Return (x, y) of the center of cell containing provided text 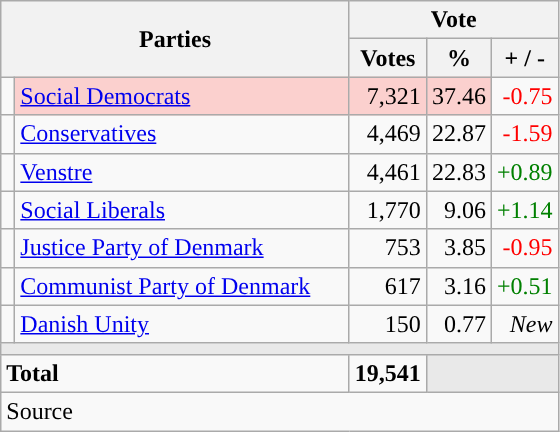
% (458, 58)
Conservatives (182, 134)
1,770 (388, 210)
19,541 (388, 373)
New (524, 324)
+ / - (524, 58)
4,469 (388, 134)
617 (388, 286)
Venstre (182, 172)
+0.51 (524, 286)
+1.14 (524, 210)
Vote (454, 20)
9.06 (458, 210)
+0.89 (524, 172)
Danish Unity (182, 324)
Total (176, 373)
-1.59 (524, 134)
37.46 (458, 96)
Source (280, 411)
4,461 (388, 172)
0.77 (458, 324)
-0.95 (524, 248)
Social Liberals (182, 210)
22.87 (458, 134)
150 (388, 324)
-0.75 (524, 96)
Votes (388, 58)
Communist Party of Denmark (182, 286)
Parties (176, 39)
Justice Party of Denmark (182, 248)
753 (388, 248)
7,321 (388, 96)
3.85 (458, 248)
Social Democrats (182, 96)
22.83 (458, 172)
3.16 (458, 286)
